Locate the cell with the specified text and output its [x, y] center coordinate. 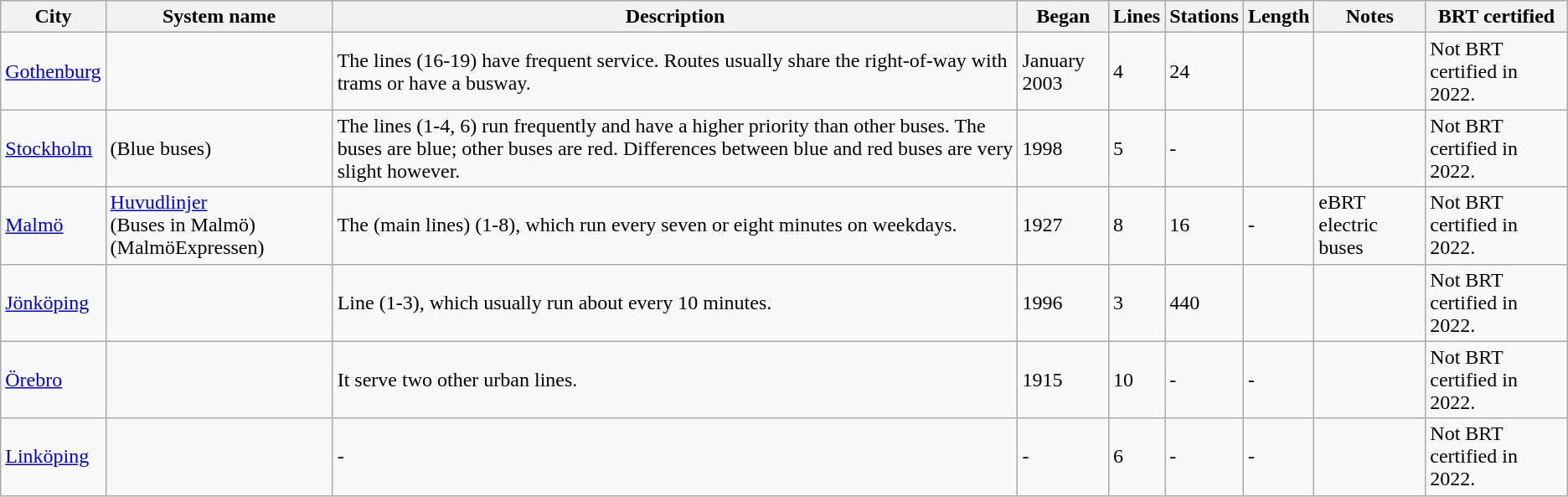
Huvudlinjer(Buses in Malmö) (MalmöExpressen) [219, 225]
Length [1278, 17]
The lines (16-19) have frequent service. Routes usually share the right-of-way with trams or have a busway. [675, 71]
5 [1137, 148]
24 [1204, 71]
1996 [1064, 303]
6 [1137, 457]
Stations [1204, 17]
Örebro [54, 380]
Lines [1137, 17]
Gothenburg [54, 71]
Malmö [54, 225]
1998 [1064, 148]
Line (1-3), which usually run about every 10 minutes. [675, 303]
Jönköping [54, 303]
Description [675, 17]
4 [1137, 71]
Stockholm [54, 148]
(Blue buses) [219, 148]
Linköping [54, 457]
10 [1137, 380]
The (main lines) (1-8), which run every seven or eight minutes on weekdays. [675, 225]
16 [1204, 225]
BRT certified [1496, 17]
440 [1204, 303]
3 [1137, 303]
It serve two other urban lines. [675, 380]
System name [219, 17]
eBRT electric buses [1370, 225]
Notes [1370, 17]
1915 [1064, 380]
January 2003 [1064, 71]
Began [1064, 17]
8 [1137, 225]
City [54, 17]
1927 [1064, 225]
